Capture the cell that displays the provided text and extract its [X, Y] central coordinate. 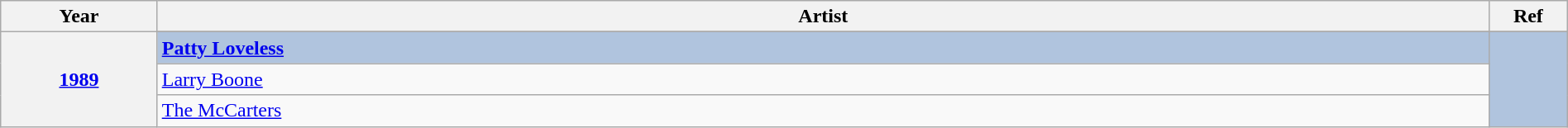
Artist [823, 17]
1989 [79, 79]
The McCarters [823, 111]
Larry Boone [823, 79]
Ref [1528, 17]
Year [79, 17]
Patty Loveless [823, 48]
